Scan for the cell matching the given text and deliver its [x, y] coordinate at center. 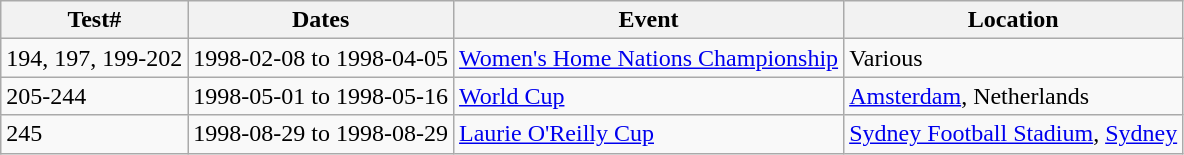
205-244 [94, 96]
World Cup [649, 96]
Sydney Football Stadium, Sydney [1014, 134]
Laurie O'Reilly Cup [649, 134]
1998-08-29 to 1998-08-29 [321, 134]
Location [1014, 20]
Amsterdam, Netherlands [1014, 96]
Various [1014, 58]
194, 197, 199-202 [94, 58]
Dates [321, 20]
Women's Home Nations Championship [649, 58]
1998-05-01 to 1998-05-16 [321, 96]
Test# [94, 20]
Event [649, 20]
1998-02-08 to 1998-04-05 [321, 58]
245 [94, 134]
